For the text-containing cell, return its midpoint in (x, y) coordinate format. 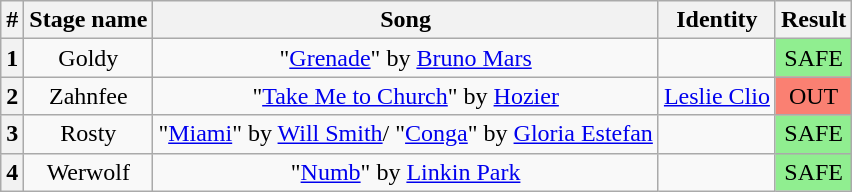
Goldy (88, 58)
2 (12, 96)
"Miami" by Will Smith/ "Conga" by Gloria Estefan (406, 134)
Werwolf (88, 172)
Leslie Clio (716, 96)
3 (12, 134)
Rosty (88, 134)
Result (813, 20)
Identity (716, 20)
4 (12, 172)
Zahnfee (88, 96)
Song (406, 20)
1 (12, 58)
"Grenade" by Bruno Mars (406, 58)
Stage name (88, 20)
OUT (813, 96)
"Numb" by Linkin Park (406, 172)
"Take Me to Church" by Hozier (406, 96)
# (12, 20)
